From the cell containing the given text, extract its center point as [X, Y] coordinate. 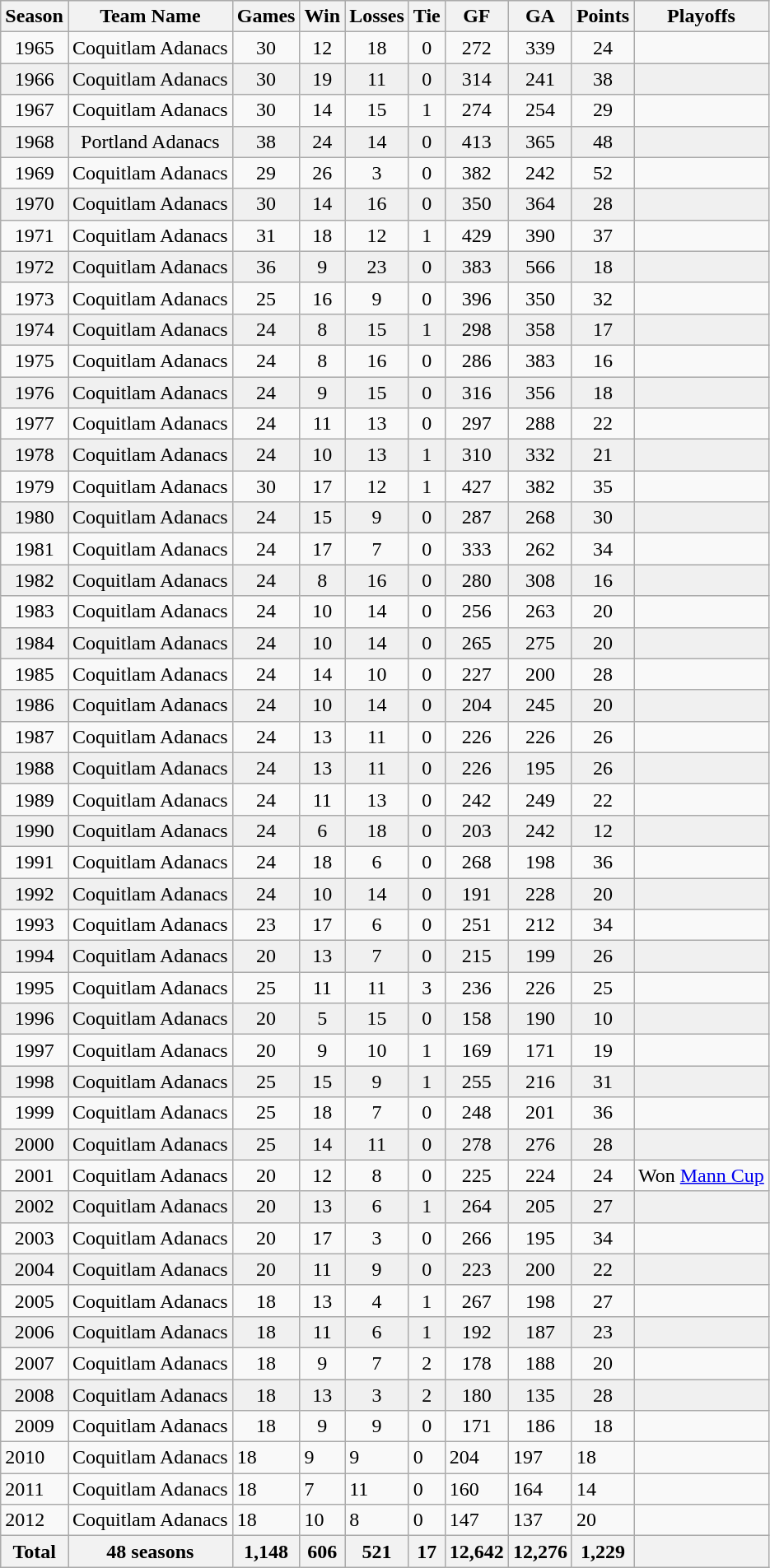
1967 [35, 110]
266 [476, 1238]
339 [540, 48]
287 [476, 518]
316 [476, 393]
1992 [35, 893]
333 [476, 549]
606 [323, 1552]
308 [540, 580]
Win [323, 16]
272 [476, 48]
1986 [35, 705]
GF [476, 16]
180 [476, 1395]
365 [540, 142]
1998 [35, 1082]
48 seasons [150, 1552]
286 [476, 361]
227 [476, 674]
267 [476, 1300]
12,642 [476, 1552]
2008 [35, 1395]
Portland Adanacs [150, 142]
52 [603, 173]
205 [540, 1207]
137 [540, 1520]
GA [540, 16]
1977 [35, 424]
262 [540, 549]
566 [540, 267]
1991 [35, 862]
278 [476, 1144]
1981 [35, 549]
1985 [35, 674]
169 [476, 1050]
1984 [35, 643]
1997 [35, 1050]
236 [476, 988]
1972 [35, 267]
249 [540, 799]
188 [540, 1363]
429 [476, 235]
263 [540, 612]
Tie [427, 16]
1982 [35, 580]
241 [540, 79]
225 [476, 1175]
413 [476, 142]
178 [476, 1363]
251 [476, 925]
216 [540, 1082]
256 [476, 612]
158 [476, 1019]
1999 [35, 1113]
288 [540, 424]
32 [603, 298]
224 [540, 1175]
147 [476, 1520]
248 [476, 1113]
1968 [35, 142]
212 [540, 925]
274 [476, 110]
1980 [35, 518]
297 [476, 424]
364 [540, 204]
187 [540, 1332]
1,148 [266, 1552]
197 [540, 1458]
201 [540, 1113]
Games [266, 16]
160 [476, 1489]
135 [540, 1395]
Losses [377, 16]
1993 [35, 925]
1973 [35, 298]
1989 [35, 799]
275 [540, 643]
1966 [35, 79]
191 [476, 893]
Total [35, 1552]
Points [603, 16]
2010 [35, 1458]
190 [540, 1019]
1965 [35, 48]
1978 [35, 455]
265 [476, 643]
1988 [35, 768]
245 [540, 705]
2012 [35, 1520]
358 [540, 329]
203 [476, 831]
255 [476, 1082]
310 [476, 455]
48 [603, 142]
2007 [35, 1363]
223 [476, 1269]
2003 [35, 1238]
2004 [35, 1269]
228 [540, 893]
2006 [35, 1332]
1969 [35, 173]
2000 [35, 1144]
35 [603, 486]
4 [377, 1300]
Won Mann Cup [702, 1175]
199 [540, 956]
1970 [35, 204]
1,229 [603, 1552]
521 [377, 1552]
276 [540, 1144]
1996 [35, 1019]
2005 [35, 1300]
186 [540, 1426]
Team Name [150, 16]
1990 [35, 831]
396 [476, 298]
192 [476, 1332]
1994 [35, 956]
1987 [35, 737]
5 [323, 1019]
1983 [35, 612]
37 [603, 235]
332 [540, 455]
1995 [35, 988]
Playoffs [702, 16]
2011 [35, 1489]
1976 [35, 393]
280 [476, 580]
1971 [35, 235]
2009 [35, 1426]
356 [540, 393]
1974 [35, 329]
2002 [35, 1207]
298 [476, 329]
2001 [35, 1175]
390 [540, 235]
254 [540, 110]
Season [35, 16]
427 [476, 486]
264 [476, 1207]
1975 [35, 361]
12,276 [540, 1552]
1979 [35, 486]
164 [540, 1489]
314 [476, 79]
21 [603, 455]
215 [476, 956]
